Return the [x, y] coordinate for the center point of the cell that contains the specified text.  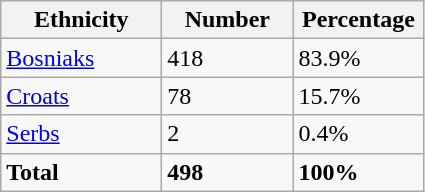
418 [228, 58]
2 [228, 134]
Total [82, 172]
498 [228, 172]
83.9% [358, 58]
78 [228, 96]
Croats [82, 96]
Number [228, 20]
Serbs [82, 134]
100% [358, 172]
Ethnicity [82, 20]
Bosniaks [82, 58]
15.7% [358, 96]
0.4% [358, 134]
Percentage [358, 20]
